Scan for the cell matching the given text and deliver its (x, y) coordinate at center. 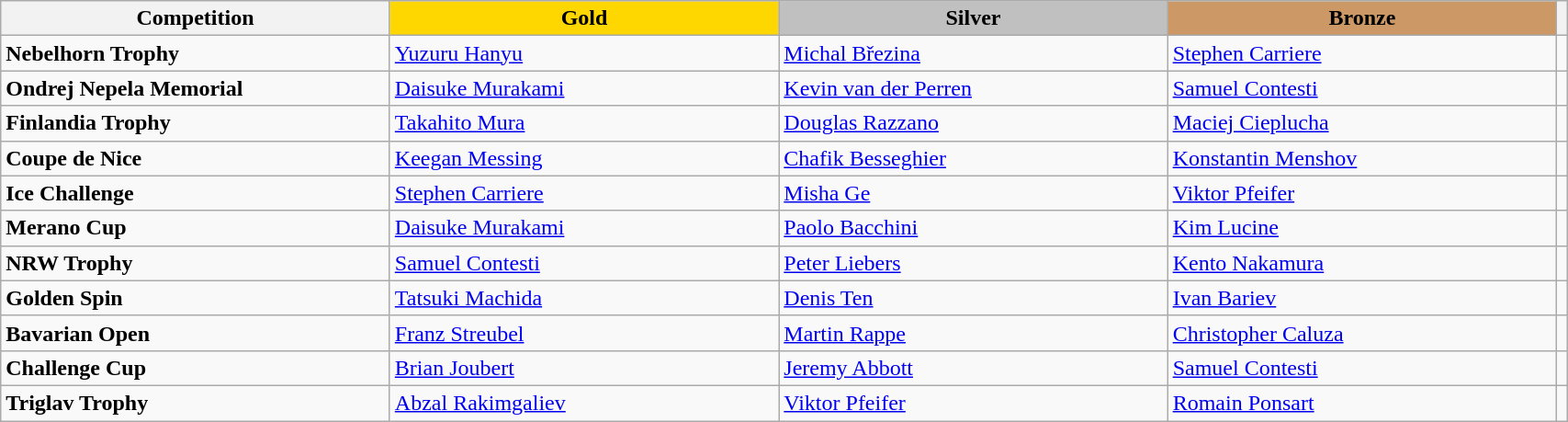
Ice Challenge (196, 193)
Bavarian Open (196, 333)
Douglas Razzano (974, 123)
Martin Rappe (974, 333)
Misha Ge (974, 193)
Denis Ten (974, 298)
Chafik Besseghier (974, 158)
Tatsuki Machida (584, 298)
Maciej Cieplucha (1361, 123)
Silver (974, 18)
Paolo Bacchini (974, 228)
Brian Joubert (584, 368)
Nebelhorn Trophy (196, 53)
Ivan Bariev (1361, 298)
Jeremy Abbott (974, 368)
Kento Nakamura (1361, 263)
Michal Březina (974, 53)
Golden Spin (196, 298)
Finlandia Trophy (196, 123)
Triglav Trophy (196, 403)
Competition (196, 18)
Gold (584, 18)
Romain Ponsart (1361, 403)
Ondrej Nepela Memorial (196, 88)
Challenge Cup (196, 368)
NRW Trophy (196, 263)
Franz Streubel (584, 333)
Bronze (1361, 18)
Kim Lucine (1361, 228)
Kevin van der Perren (974, 88)
Takahito Mura (584, 123)
Merano Cup (196, 228)
Christopher Caluza (1361, 333)
Yuzuru Hanyu (584, 53)
Abzal Rakimgaliev (584, 403)
Coupe de Nice (196, 158)
Konstantin Menshov (1361, 158)
Peter Liebers (974, 263)
Keegan Messing (584, 158)
